Search for the cell housing the specified text and yield its [x, y] center coordinate. 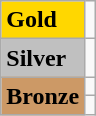
Bronze [43, 96]
Silver [43, 58]
Gold [43, 20]
